Return the [x, y] coordinate for the center point of the cell that contains the specified text.  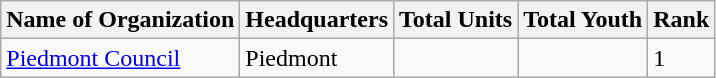
1 [682, 58]
Piedmont Council [120, 58]
Rank [682, 20]
Headquarters [317, 20]
Name of Organization [120, 20]
Piedmont [317, 58]
Total Units [456, 20]
Total Youth [583, 20]
